Extract the [x, y] coordinate from the center of the cell holding the provided text.  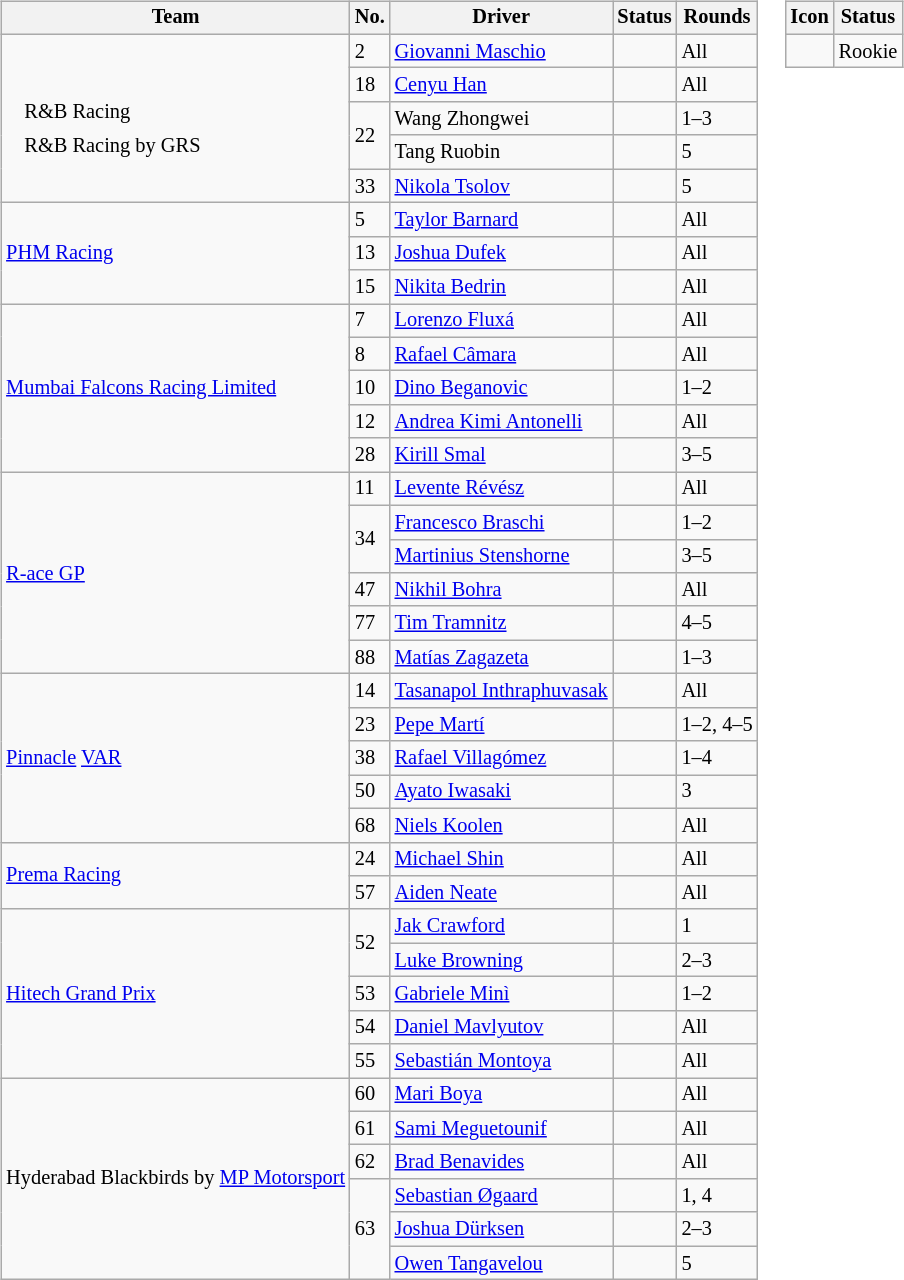
Hitech Grand Prix [176, 993]
Jak Crawford [502, 926]
23 [370, 724]
62 [370, 1162]
Levente Révész [502, 489]
Rookie [868, 51]
Tim Tramnitz [502, 623]
Aiden Neate [502, 893]
88 [370, 657]
Joshua Dufek [502, 253]
10 [370, 388]
33 [370, 186]
Driver [502, 18]
Giovanni Maschio [502, 51]
Icon [809, 18]
R&B Racing [112, 111]
1–4 [718, 758]
Sebastian Øgaard [502, 1196]
R&B Racing by GRS [112, 146]
Prema Racing [176, 876]
Rafael Villagómez [502, 758]
Rafael Câmara [502, 354]
Michael Shin [502, 859]
7 [370, 321]
Daniel Mavlyutov [502, 1027]
Joshua Dürksen [502, 1229]
Pepe Martí [502, 724]
Pinnacle VAR [176, 758]
4–5 [718, 623]
1, 4 [718, 1196]
Sami Meguetounif [502, 1128]
Taylor Barnard [502, 220]
Mari Boya [502, 1095]
11 [370, 489]
2 [370, 51]
54 [370, 1027]
12 [370, 422]
R&B Racing R&B Racing by GRS [176, 118]
22 [370, 136]
47 [370, 590]
61 [370, 1128]
60 [370, 1095]
Tasanapol Inthraphuvasak [502, 691]
Dino Beganovic [502, 388]
1–2, 4–5 [718, 724]
Luke Browning [502, 960]
63 [370, 1230]
No. [370, 18]
Sebastián Montoya [502, 1061]
13 [370, 253]
15 [370, 287]
Lorenzo Fluxá [502, 321]
Hyderabad Blackbirds by MP Motorsport [176, 1179]
Niels Koolen [502, 825]
55 [370, 1061]
Martinius Stenshorne [502, 556]
1 [718, 926]
Andrea Kimi Antonelli [502, 422]
77 [370, 623]
Nikola Tsolov [502, 186]
Nikhil Bohra [502, 590]
18 [370, 85]
8 [370, 354]
Owen Tangavelou [502, 1263]
3 [718, 792]
38 [370, 758]
Team [176, 18]
Kirill Smal [502, 455]
57 [370, 893]
24 [370, 859]
Tang Ruobin [502, 152]
Rounds [718, 18]
50 [370, 792]
Ayato Iwasaki [502, 792]
Cenyu Han [502, 85]
Brad Benavides [502, 1162]
34 [370, 538]
68 [370, 825]
28 [370, 455]
14 [370, 691]
Francesco Braschi [502, 522]
PHM Racing [176, 254]
R-ace GP [176, 573]
Wang Zhongwei [502, 119]
52 [370, 942]
53 [370, 994]
Matías Zagazeta [502, 657]
Gabriele Minì [502, 994]
Mumbai Falcons Racing Limited [176, 388]
Nikita Bedrin [502, 287]
